Return [x, y] of the center of cell containing provided text 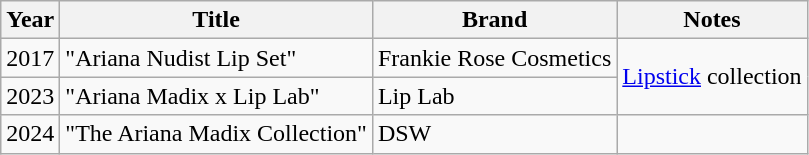
2023 [30, 96]
DSW [494, 134]
Year [30, 20]
Brand [494, 20]
Lipstick collection [712, 77]
Notes [712, 20]
"The Ariana Madix Collection" [216, 134]
Frankie Rose Cosmetics [494, 58]
2024 [30, 134]
"Ariana Madix x Lip Lab" [216, 96]
Title [216, 20]
Lip Lab [494, 96]
"Ariana Nudist Lip Set" [216, 58]
2017 [30, 58]
